Output the [X, Y] coordinate of the center of the cell containing the given text.  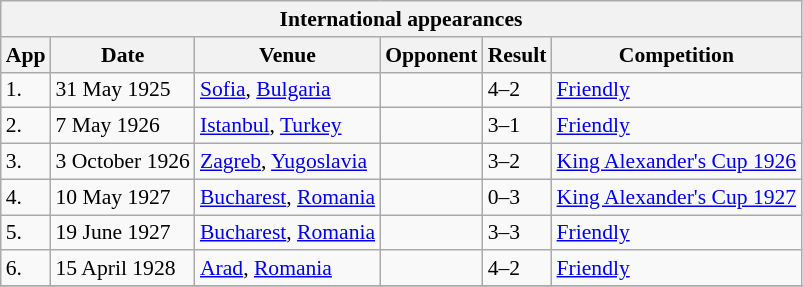
0–3 [518, 197]
Zagreb, Yugoslavia [288, 162]
Arad, Romania [288, 269]
5. [26, 233]
International appearances [401, 19]
Result [518, 55]
King Alexander's Cup 1927 [677, 197]
10 May 1927 [122, 197]
4. [26, 197]
Opponent [432, 55]
Venue [288, 55]
2. [26, 126]
15 April 1928 [122, 269]
Sofia, Bulgaria [288, 90]
Date [122, 55]
Competition [677, 55]
3 October 1926 [122, 162]
3–3 [518, 233]
31 May 1925 [122, 90]
1. [26, 90]
King Alexander's Cup 1926 [677, 162]
7 May 1926 [122, 126]
19 June 1927 [122, 233]
6. [26, 269]
Istanbul, Turkey [288, 126]
3–2 [518, 162]
App [26, 55]
3–1 [518, 126]
3. [26, 162]
